Return the [x, y] coordinate for the center point of the cell that contains the specified text.  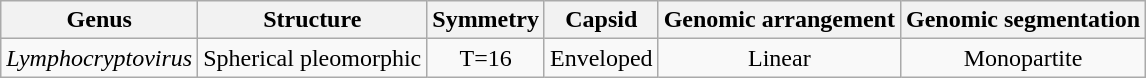
T=16 [486, 58]
Genus [100, 20]
Linear [779, 58]
Spherical pleomorphic [312, 58]
Enveloped [601, 58]
Lymphocryptovirus [100, 58]
Structure [312, 20]
Genomic segmentation [1022, 20]
Genomic arrangement [779, 20]
Monopartite [1022, 58]
Capsid [601, 20]
Symmetry [486, 20]
